Provide the [X, Y] coordinate of the cell's center where the given text is located.  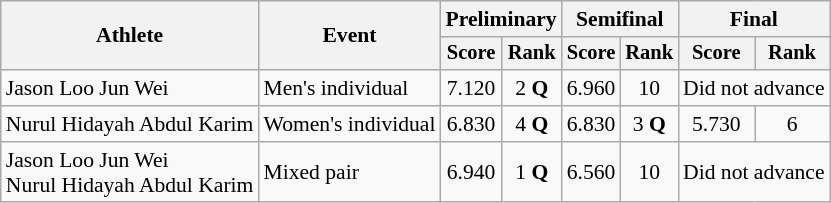
7.120 [470, 88]
1 Q [532, 172]
Athlete [130, 36]
6.960 [592, 88]
Final [754, 19]
6 [792, 124]
3 Q [649, 124]
Mixed pair [349, 172]
5.730 [716, 124]
Jason Loo Jun Wei [130, 88]
Women's individual [349, 124]
Nurul Hidayah Abdul Karim [130, 124]
Men's individual [349, 88]
6.560 [592, 172]
6.940 [470, 172]
Preliminary [500, 19]
Jason Loo Jun WeiNurul Hidayah Abdul Karim [130, 172]
4 Q [532, 124]
Event [349, 36]
Semifinal [620, 19]
2 Q [532, 88]
